Locate the cell with the specified text and output its [x, y] center coordinate. 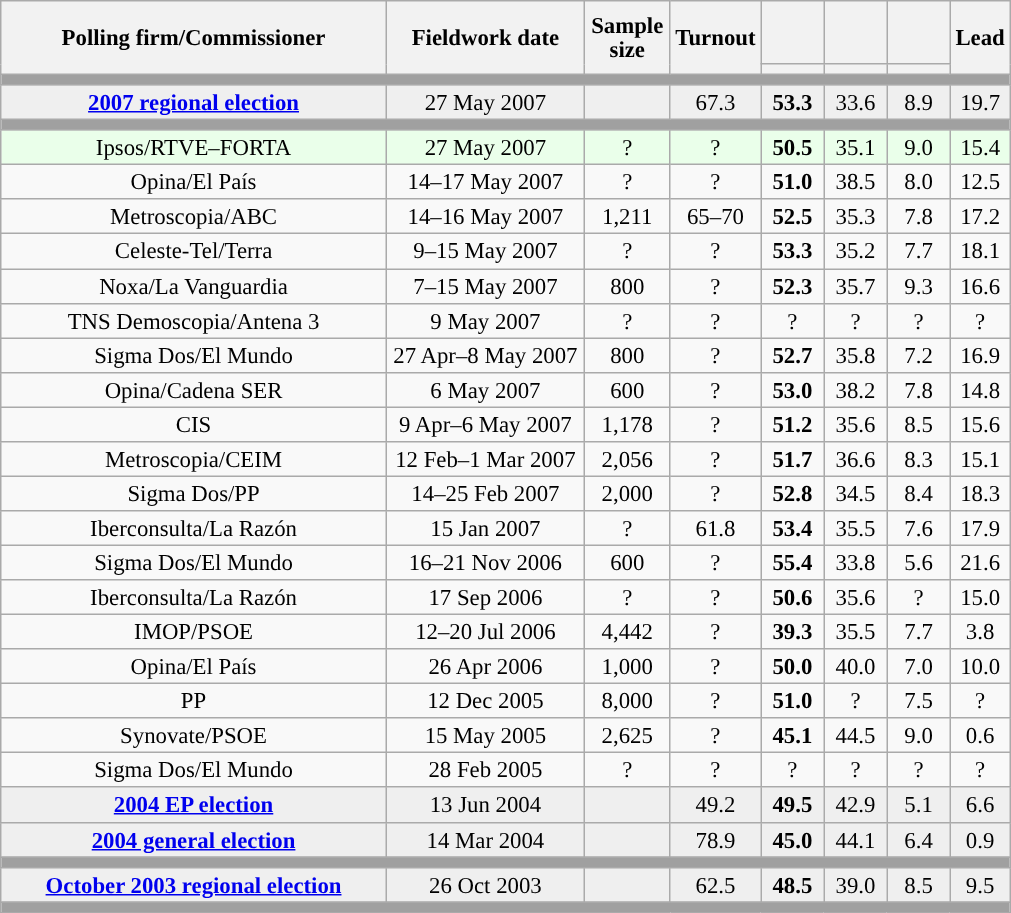
5.1 [918, 806]
35.3 [856, 218]
7.6 [918, 528]
12.5 [980, 182]
67.3 [716, 102]
8.0 [918, 182]
52.5 [792, 218]
51.2 [792, 424]
62.5 [716, 884]
61.8 [716, 528]
7.0 [918, 666]
50.0 [792, 666]
17.2 [980, 218]
78.9 [716, 840]
6 May 2007 [485, 390]
15 Jan 2007 [485, 528]
15.1 [980, 460]
18.3 [980, 494]
0.9 [980, 840]
Synovate/PSOE [194, 736]
Ipsos/RTVE–FORTA [194, 148]
15.0 [980, 598]
3.8 [980, 632]
9 Apr–6 May 2007 [485, 424]
38.5 [856, 182]
15 May 2005 [485, 736]
6.4 [918, 840]
49.5 [792, 806]
CIS [194, 424]
65–70 [716, 218]
44.1 [856, 840]
44.5 [856, 736]
14.8 [980, 390]
16.9 [980, 356]
15.4 [980, 148]
52.7 [792, 356]
2,625 [627, 736]
Turnout [716, 38]
16.6 [980, 286]
9.3 [918, 286]
7.5 [918, 702]
50.6 [792, 598]
Metroscopia/CEIM [194, 460]
1,211 [627, 218]
Fieldwork date [485, 38]
21.6 [980, 562]
45.1 [792, 736]
PP [194, 702]
15.6 [980, 424]
2007 regional election [194, 102]
49.2 [716, 806]
50.5 [792, 148]
14–16 May 2007 [485, 218]
Lead [980, 38]
35.1 [856, 148]
14–17 May 2007 [485, 182]
55.4 [792, 562]
52.8 [792, 494]
2004 EP election [194, 806]
8.4 [918, 494]
TNS Demoscopia/Antena 3 [194, 320]
14 Mar 2004 [485, 840]
33.8 [856, 562]
5.6 [918, 562]
8.3 [918, 460]
9 May 2007 [485, 320]
Opina/Cadena SER [194, 390]
35.2 [856, 252]
Polling firm/Commissioner [194, 38]
2,000 [627, 494]
10.0 [980, 666]
53.0 [792, 390]
28 Feb 2005 [485, 770]
45.0 [792, 840]
2,056 [627, 460]
1,000 [627, 666]
17 Sep 2006 [485, 598]
19.7 [980, 102]
8,000 [627, 702]
14–25 Feb 2007 [485, 494]
33.6 [856, 102]
7.2 [918, 356]
26 Apr 2006 [485, 666]
38.2 [856, 390]
7–15 May 2007 [485, 286]
9.5 [980, 884]
0.6 [980, 736]
12–20 Jul 2006 [485, 632]
4,442 [627, 632]
39.0 [856, 884]
18.1 [980, 252]
12 Dec 2005 [485, 702]
39.3 [792, 632]
9–15 May 2007 [485, 252]
40.0 [856, 666]
52.3 [792, 286]
Noxa/La Vanguardia [194, 286]
Sigma Dos/PP [194, 494]
48.5 [792, 884]
8.9 [918, 102]
36.6 [856, 460]
IMOP/PSOE [194, 632]
35.8 [856, 356]
1,178 [627, 424]
42.9 [856, 806]
Sample size [627, 38]
53.4 [792, 528]
34.5 [856, 494]
13 Jun 2004 [485, 806]
2004 general election [194, 840]
16–21 Nov 2006 [485, 562]
17.9 [980, 528]
October 2003 regional election [194, 884]
27 Apr–8 May 2007 [485, 356]
6.6 [980, 806]
Celeste-Tel/Terra [194, 252]
12 Feb–1 Mar 2007 [485, 460]
Metroscopia/ABC [194, 218]
51.7 [792, 460]
35.7 [856, 286]
26 Oct 2003 [485, 884]
